Return the [X, Y] coordinate for the center point of the cell that contains the specified text.  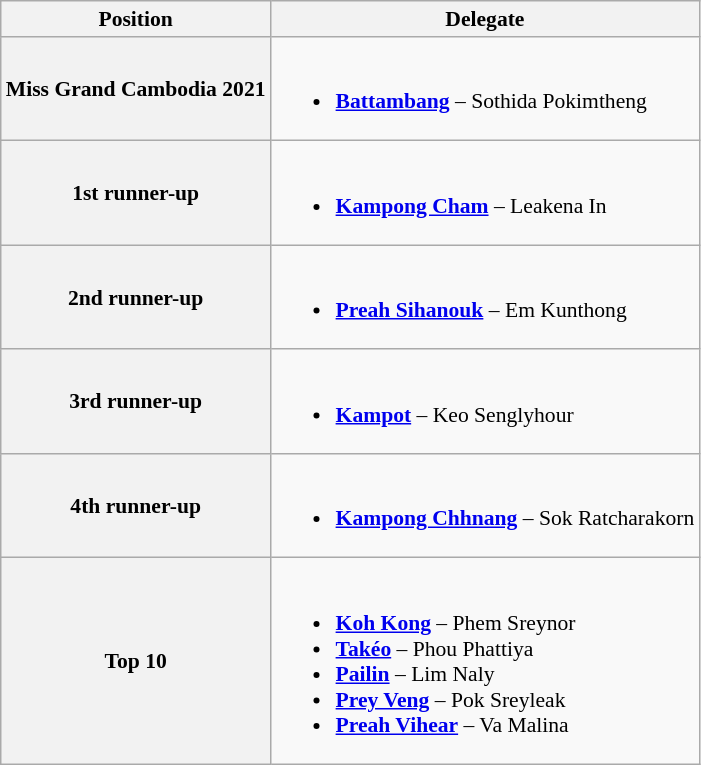
4th runner-up [136, 506]
Position [136, 19]
3rd runner-up [136, 402]
Kampong Cham – Leakena In [486, 193]
Battambang – Sothida Pokimtheng [486, 89]
Koh Kong – Phem SreynorTakéo – Phou PhattiyaPailin – Lim NalyPrey Veng – Pok SreyleakPreah Vihear – Va Malina [486, 661]
Delegate [486, 19]
Miss Grand Cambodia 2021 [136, 89]
Kampot – Keo Senglyhour [486, 402]
Top 10 [136, 661]
1st runner-up [136, 193]
Preah Sihanouk – Em Kunthong [486, 297]
Kampong Chhnang – Sok Ratcharakorn [486, 506]
2nd runner-up [136, 297]
